Locate the cell with the specified text and output its [X, Y] center coordinate. 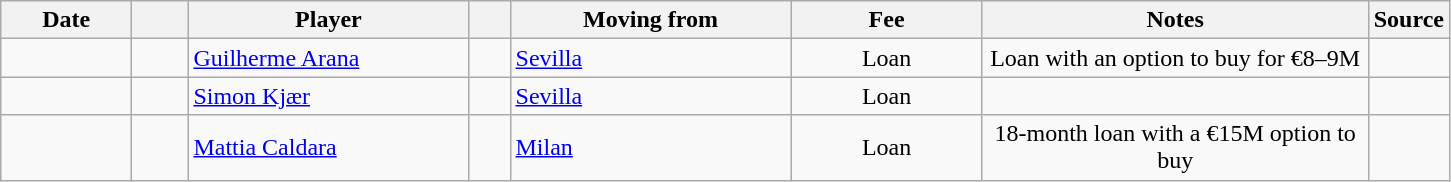
Notes [1175, 20]
Guilherme Arana [328, 58]
Source [1408, 20]
Date [66, 20]
Moving from [650, 20]
18-month loan with a €15M option to buy [1175, 148]
Milan [650, 148]
Loan with an option to buy for €8–9M [1175, 58]
Simon Kjær [328, 96]
Fee [886, 20]
Player [328, 20]
Mattia Caldara [328, 148]
